For the text-containing cell, return its midpoint in (x, y) coordinate format. 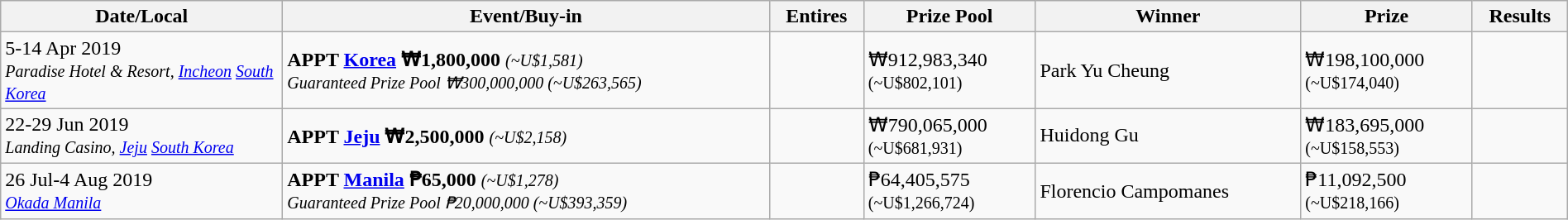
₩790,065,000(~U$681,931) (949, 136)
Florencio Campomanes (1168, 190)
₱64,405,575(~U$1,266,724) (949, 190)
Entires (816, 17)
Prize (1387, 17)
Event/Buy-in (526, 17)
₩912,983,340(~U$802,101) (949, 70)
26 Jul-4 Aug 2019Okada Manila (142, 190)
₩183,695,000 (~U$158,553) (1387, 136)
Winner (1168, 17)
APPT Korea ₩1,800,000 (~U$1,581)Guaranteed Prize Pool ₩300,000,000 (~U$263,565) (526, 70)
22-29 Jun 2019Landing Casino, Jeju South Korea (142, 136)
Date/Local (142, 17)
₩198,100,000(~U$174,040) (1387, 70)
5-14 Apr 2019Paradise Hotel & Resort, Incheon South Korea (142, 70)
Park Yu Cheung (1168, 70)
Huidong Gu (1168, 136)
APPT Manila ₱65,000 (~U$1,278)Guaranteed Prize Pool ₱20,000,000 (~U$393,359) (526, 190)
Results (1520, 17)
₱11,092,500(~U$218,166) (1387, 190)
APPT Jeju ₩2,500,000 (~U$2,158) (526, 136)
Prize Pool (949, 17)
